Extract the [x, y] coordinate from the center of the cell holding the provided text.  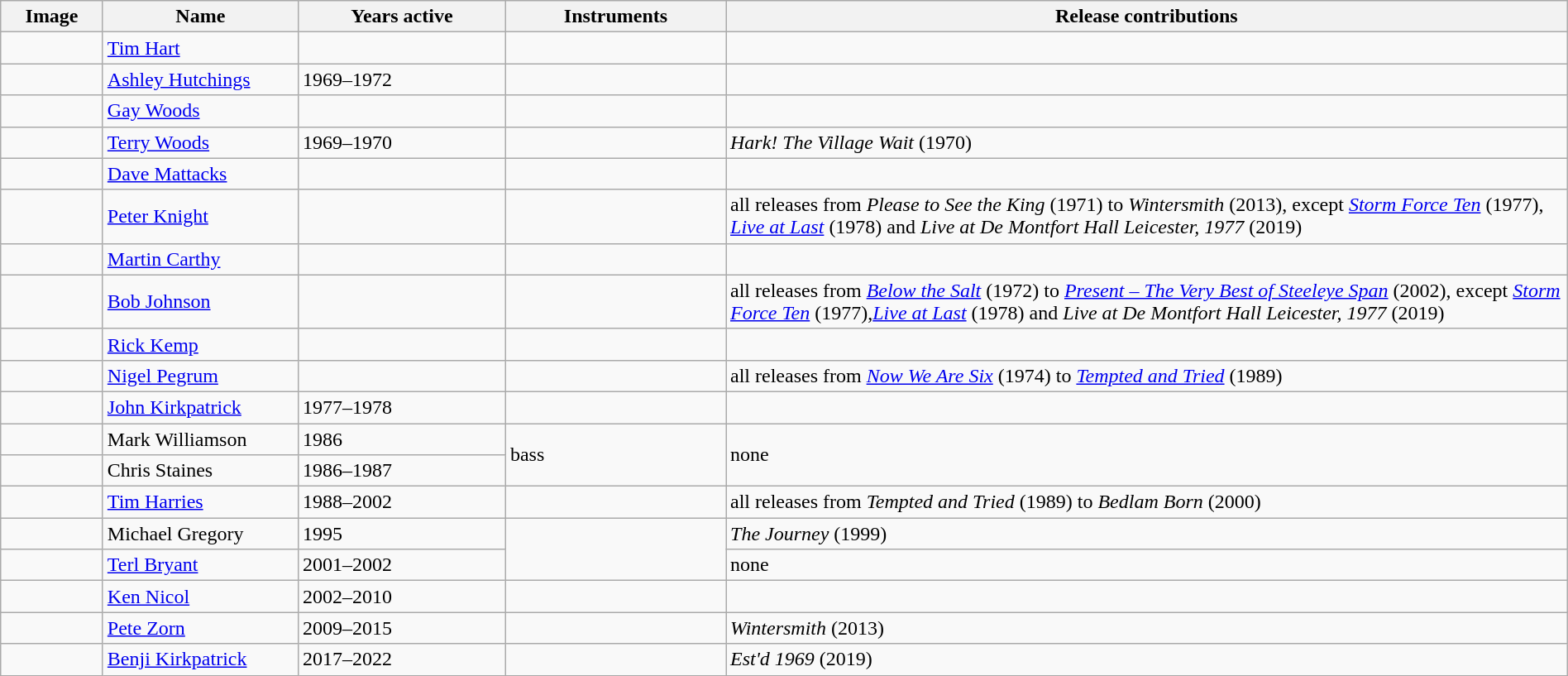
2002–2010 [402, 597]
all releases from Now We Are Six (1974) to Tempted and Tried (1989) [1147, 376]
1986–1987 [402, 471]
1977–1978 [402, 407]
Martin Carthy [200, 259]
Name [200, 17]
Est'd 1969 (2019) [1147, 659]
Instruments [615, 17]
Tim Harries [200, 502]
Mark Williamson [200, 439]
Ken Nicol [200, 597]
Years active [402, 17]
2001–2002 [402, 565]
Image [52, 17]
2017–2022 [402, 659]
Bob Johnson [200, 301]
bass [615, 455]
Tim Hart [200, 48]
1969–1972 [402, 79]
John Kirkpatrick [200, 407]
Rick Kemp [200, 344]
Nigel Pegrum [200, 376]
1969–1970 [402, 142]
all releases from Tempted and Tried (1989) to Bedlam Born (2000) [1147, 502]
Terry Woods [200, 142]
2009–2015 [402, 628]
Benji Kirkpatrick [200, 659]
Gay Woods [200, 111]
Peter Knight [200, 217]
Dave Mattacks [200, 174]
Chris Staines [200, 471]
Terl Bryant [200, 565]
Wintersmith (2013) [1147, 628]
The Journey (1999) [1147, 534]
Pete Zorn [200, 628]
Hark! The Village Wait (1970) [1147, 142]
Release contributions [1147, 17]
1995 [402, 534]
1986 [402, 439]
Ashley Hutchings [200, 79]
1988–2002 [402, 502]
Michael Gregory [200, 534]
